Pinpoint the cell where the given text exists, returning its (x, y) midpoint coordinate. 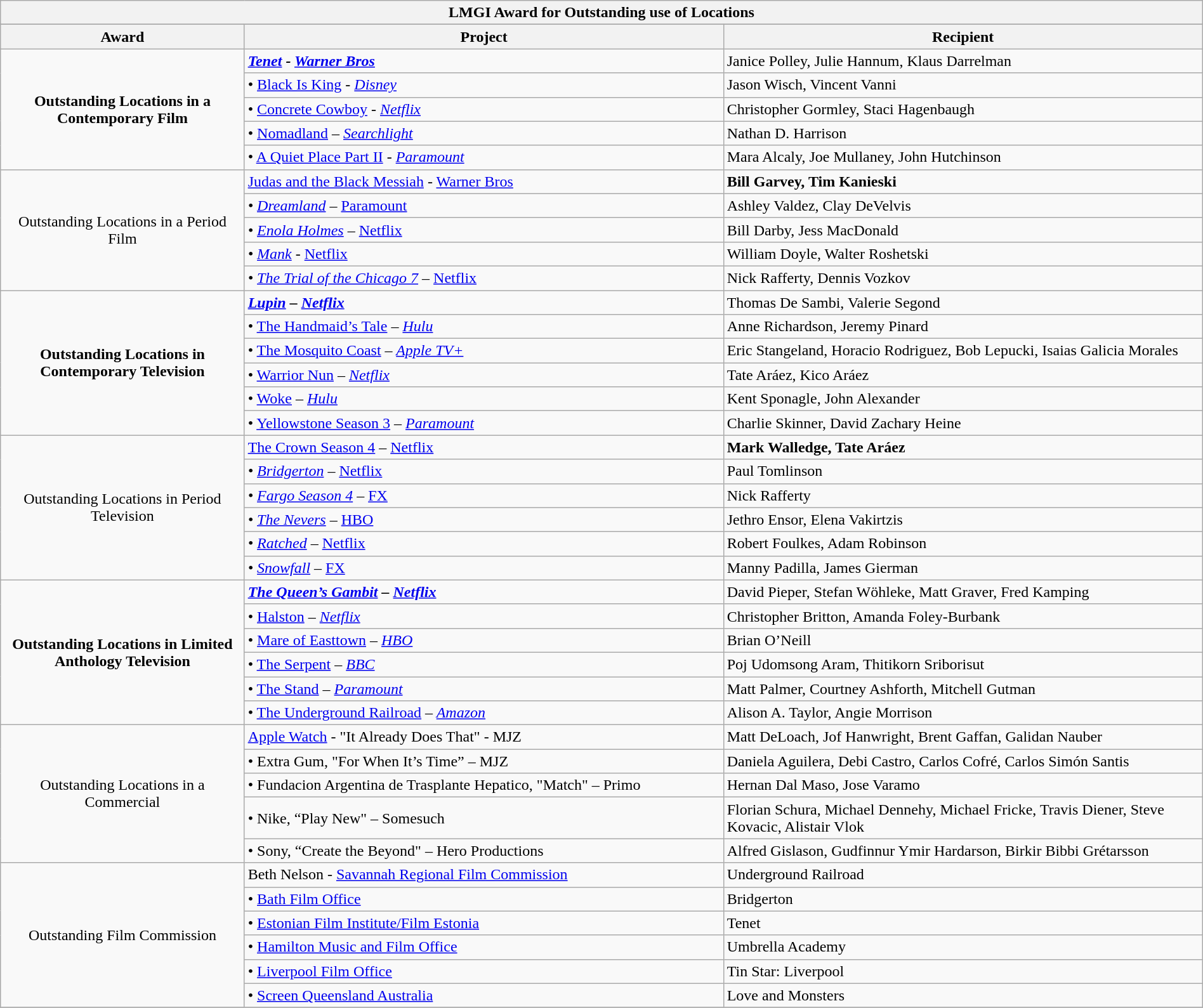
Tin Star: Liverpool (963, 971)
• Yellowstone Season 3 – Paramount (483, 423)
Apple Watch - "It Already Does That" - MJZ (483, 737)
• A Quiet Place Part II - Paramount (483, 157)
Beth Nelson - Savannah Regional Film Commission (483, 875)
Florian Schura, Michael Dennehy, Michael Fricke, Travis Diener, Steve Kovacic, Alistair Vlok (963, 818)
• Woke – Hulu (483, 399)
Tate Aráez, Kico Aráez (963, 375)
• Liverpool Film Office (483, 971)
Jason Wisch, Vincent Vanni (963, 85)
Tenet (963, 923)
• The Handmaid’s Tale – Hulu (483, 327)
Outstanding Locations in a Commercial (122, 794)
Nick Rafferty (963, 495)
Ashley Valdez, Clay DeVelvis (963, 206)
• Black Is King - Disney (483, 85)
• Enola Holmes – Netflix (483, 230)
• Nomadland – Searchlight (483, 133)
• The Underground Railroad – Amazon (483, 713)
Christopher Gormley, Staci Hagenbaugh (963, 109)
Brian O’Neill (963, 640)
Bill Darby, Jess MacDonald (963, 230)
• Sony, “Create the Beyond" – Hero Productions (483, 851)
• The Trial of the Chicago 7 – Netflix (483, 278)
David Pieper, Stefan Wöhleke, Matt Graver, Fred Kamping (963, 592)
Outstanding Locations in Contemporary Television (122, 363)
Daniela Aguilera, Debi Castro, Carlos Cofré, Carlos Simón Santis (963, 761)
Hernan Dal Maso, Jose Varamo (963, 785)
Mara Alcaly, Joe Mullaney, John Hutchinson (963, 157)
• Fundacion Argentina de Trasplante Hepatico, "Match" – Primo (483, 785)
Umbrella Academy (963, 947)
Alfred Gislason, Gudfinnur Ymir Hardarson, Birkir Bibbi Grétarsson (963, 851)
• Hamilton Music and Film Office (483, 947)
• Bridgerton – Netflix (483, 471)
Recipient (963, 37)
Award (122, 37)
Nathan D. Harrison (963, 133)
Outstanding Locations in Period Television (122, 507)
Paul Tomlinson (963, 471)
• Dreamland – Paramount (483, 206)
William Doyle, Walter Roshetski (963, 254)
Outstanding Film Commission (122, 935)
Jethro Ensor, Elena Vakirtzis (963, 520)
The Crown Season 4 – Netflix (483, 447)
• Bath Film Office (483, 899)
• Screen Queensland Australia (483, 995)
Lupin – Netflix (483, 303)
Underground Railroad (963, 875)
• Estonian Film Institute/Film Estonia (483, 923)
Bridgerton (963, 899)
Manny Padilla, James Gierman (963, 568)
Tenet - Warner Bros (483, 61)
• Halston – Netflix (483, 616)
• Fargo Season 4 – FX (483, 495)
• The Serpent – BBC (483, 664)
Outstanding Locations in Limited Anthology Television (122, 652)
Poj Udomsong Aram, Thitikorn Sriborisut (963, 664)
• Extra Gum, "For When It’s Time” – MJZ (483, 761)
• Mare of Easttown – HBO (483, 640)
LMGI Award for Outstanding use of Locations (601, 13)
• Ratched – Netflix (483, 544)
Nick Rafferty, Dennis Vozkov (963, 278)
• The Stand – Paramount (483, 688)
• The Nevers – HBO (483, 520)
• Concrete Cowboy - Netflix (483, 109)
Janice Polley, Julie Hannum, Klaus Darrelman (963, 61)
Outstanding Locations in a Contemporary Film (122, 109)
Anne Richardson, Jeremy Pinard (963, 327)
Charlie Skinner, David Zachary Heine (963, 423)
Bill Garvey, Tim Kanieski (963, 181)
Project (483, 37)
The Queen’s Gambit – Netflix (483, 592)
Mark Walledge, Tate Aráez (963, 447)
Alison A. Taylor, Angie Morrison (963, 713)
Love and Monsters (963, 995)
• Nike, “Play New" – Somesuch (483, 818)
Robert Foulkes, Adam Robinson (963, 544)
Christopher Britton, Amanda Foley-Burbank (963, 616)
• Snowfall – FX (483, 568)
Thomas De Sambi, Valerie Segond (963, 303)
Eric Stangeland, Horacio Rodriguez, Bob Lepucki, Isaias Galicia Morales (963, 351)
Matt Palmer, Courtney Ashforth, Mitchell Gutman (963, 688)
Kent Sponagle, John Alexander (963, 399)
Judas and the Black Messiah - Warner Bros (483, 181)
• The Mosquito Coast – Apple TV+ (483, 351)
• Warrior Nun – Netflix (483, 375)
Matt DeLoach, Jof Hanwright, Brent Gaffan, Galidan Nauber (963, 737)
Outstanding Locations in a Period Film (122, 230)
• Mank - Netflix (483, 254)
